For the text-containing cell, return its midpoint in [x, y] coordinate format. 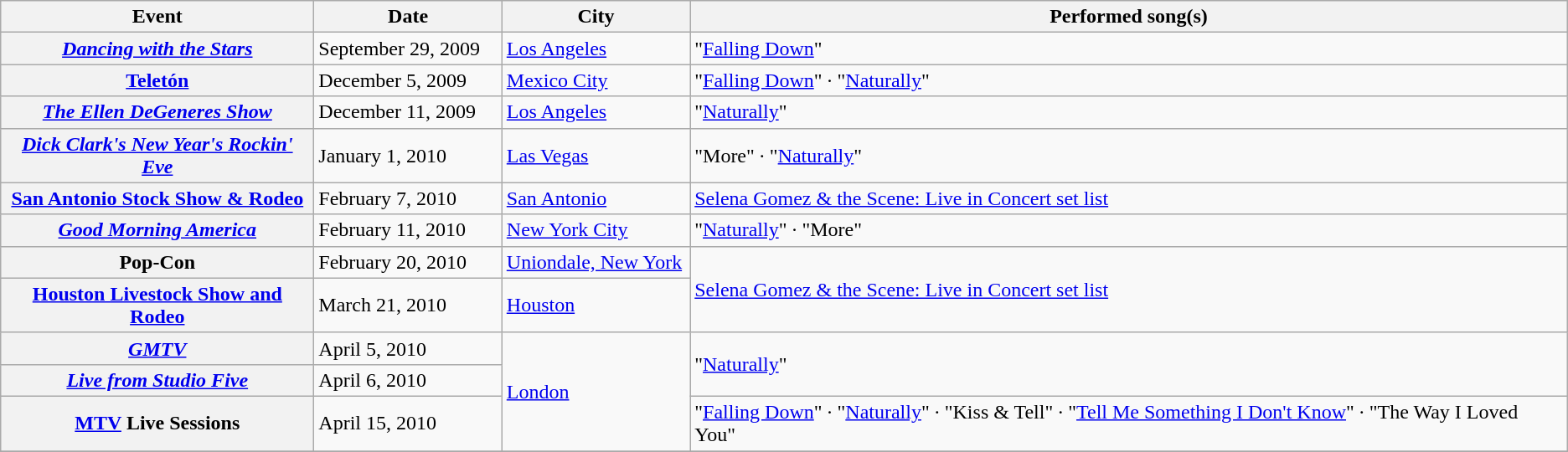
The Ellen DeGeneres Show [157, 112]
Houston [596, 305]
April 5, 2010 [408, 348]
Dancing with the Stars [157, 49]
February 20, 2010 [408, 262]
"More" · "Naturally" [1129, 156]
Date [408, 17]
"Naturally" · "More" [1129, 230]
Mexico City [596, 80]
Teletón [157, 80]
Performed song(s) [1129, 17]
GMTV [157, 348]
Las Vegas [596, 156]
April 15, 2010 [408, 424]
"Falling Down" · "Naturally" [1129, 80]
Houston Livestock Show and Rodeo [157, 305]
December 5, 2009 [408, 80]
"Falling Down" · "Naturally" · "Kiss & Tell" · "Tell Me Something I Don't Know" · "The Way I Loved You" [1129, 424]
February 7, 2010 [408, 198]
Pop-Con [157, 262]
London [596, 392]
March 21, 2010 [408, 305]
San Antonio Stock Show & Rodeo [157, 198]
San Antonio [596, 198]
Dick Clark's New Year's Rockin' Eve [157, 156]
Good Morning America [157, 230]
City [596, 17]
September 29, 2009 [408, 49]
Event [157, 17]
MTV Live Sessions [157, 424]
February 11, 2010 [408, 230]
Live from Studio Five [157, 380]
December 11, 2009 [408, 112]
"Falling Down" [1129, 49]
Uniondale, New York [596, 262]
New York City [596, 230]
January 1, 2010 [408, 156]
April 6, 2010 [408, 380]
